Identify which cell holds the provided text, then report its [X, Y] central coordinate. 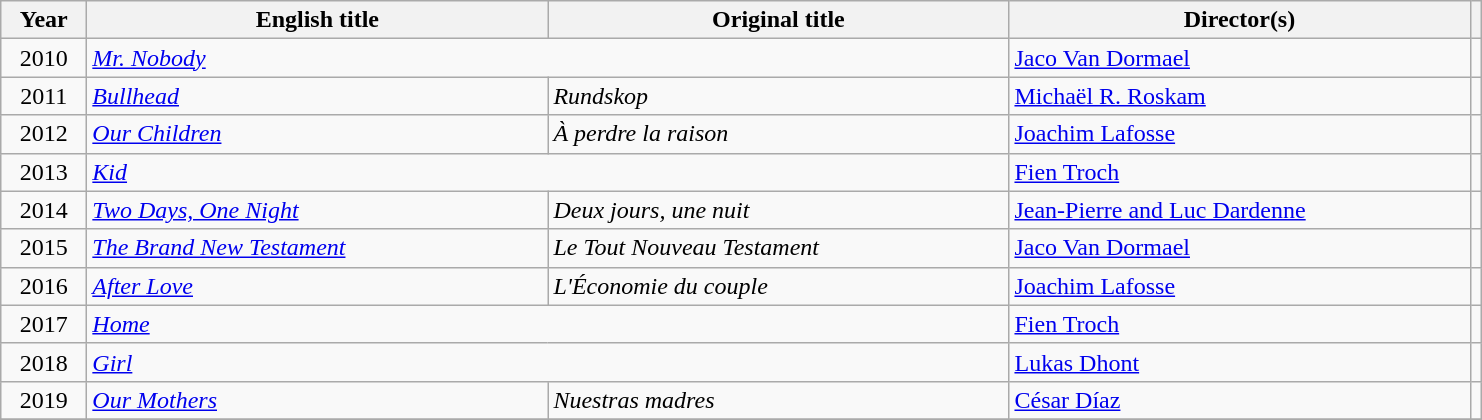
Lukas Dhont [1240, 362]
Our Children [318, 134]
English title [318, 20]
César Díaz [1240, 400]
Two Days, One Night [318, 210]
À perdre la raison [778, 134]
2018 [44, 362]
Our Mothers [318, 400]
Nuestras madres [778, 400]
Bullhead [318, 96]
2013 [44, 172]
Rundskop [778, 96]
2017 [44, 324]
Girl [548, 362]
Mr. Nobody [548, 58]
Director(s) [1240, 20]
2010 [44, 58]
Deux jours, une nuit [778, 210]
2011 [44, 96]
Year [44, 20]
Michaël R. Roskam [1240, 96]
2019 [44, 400]
2012 [44, 134]
After Love [318, 286]
Jean-Pierre and Luc Dardenne [1240, 210]
2014 [44, 210]
L'Économie du couple [778, 286]
2015 [44, 248]
The Brand New Testament [318, 248]
Le Tout Nouveau Testament [778, 248]
Original title [778, 20]
Home [548, 324]
2016 [44, 286]
Kid [548, 172]
